Provide the [X, Y] coordinate of the cell's center where the given text is located.  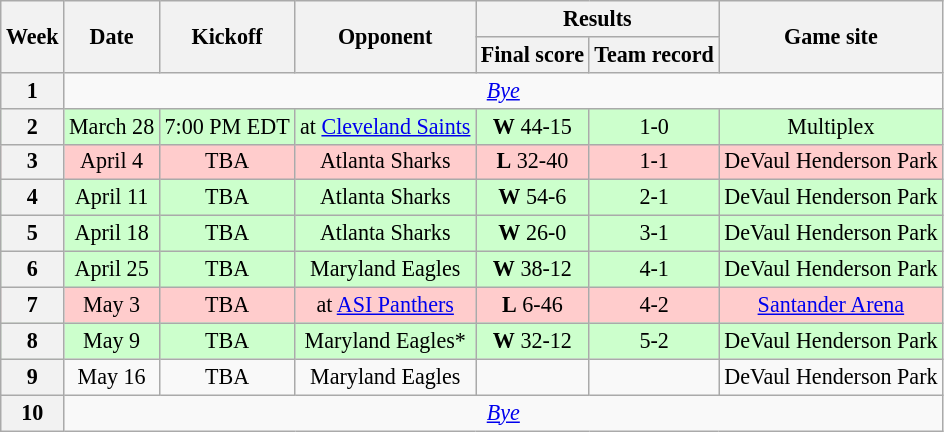
at ASI Panthers [386, 305]
9 [32, 377]
April 4 [112, 162]
6 [32, 269]
W 32-12 [533, 341]
W 44-15 [533, 126]
7:00 PM EDT [226, 126]
5-2 [654, 341]
5 [32, 233]
Opponent [386, 36]
Game site [831, 36]
3-1 [654, 233]
March 28 [112, 126]
April 18 [112, 233]
4-2 [654, 305]
Results [598, 18]
April 25 [112, 269]
W 38-12 [533, 269]
Kickoff [226, 36]
Multiplex [831, 126]
L 32-40 [533, 162]
W 54-6 [533, 198]
May 16 [112, 377]
4 [32, 198]
Santander Arena [831, 305]
at Cleveland Saints [386, 126]
Date [112, 36]
8 [32, 341]
Final score [533, 54]
2 [32, 126]
Maryland Eagles* [386, 341]
1-1 [654, 162]
W 26-0 [533, 233]
7 [32, 305]
May 9 [112, 341]
1-0 [654, 126]
10 [32, 412]
April 11 [112, 198]
1 [32, 90]
4-1 [654, 269]
Week [32, 36]
May 3 [112, 305]
Team record [654, 54]
L 6-46 [533, 305]
3 [32, 162]
2-1 [654, 198]
